Scan for the cell matching the given text and deliver its [X, Y] coordinate at center. 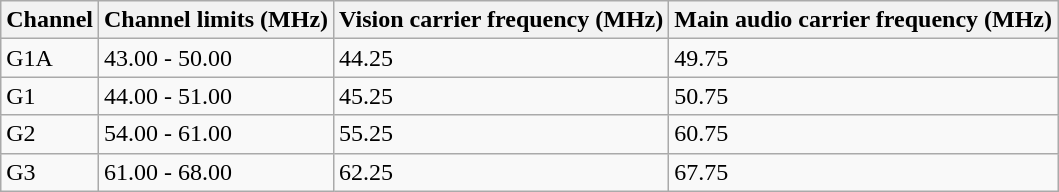
61.00 - 68.00 [216, 172]
43.00 - 50.00 [216, 58]
54.00 - 61.00 [216, 134]
49.75 [864, 58]
60.75 [864, 134]
Main audio carrier frequency (MHz) [864, 20]
G1 [50, 96]
G2 [50, 134]
G3 [50, 172]
67.75 [864, 172]
62.25 [502, 172]
Channel [50, 20]
55.25 [502, 134]
44.00 - 51.00 [216, 96]
G1A [50, 58]
50.75 [864, 96]
45.25 [502, 96]
Vision carrier frequency (MHz) [502, 20]
44.25 [502, 58]
Channel limits (MHz) [216, 20]
